Find where the given text appears and provide that cell's center as [x, y] coordinate. 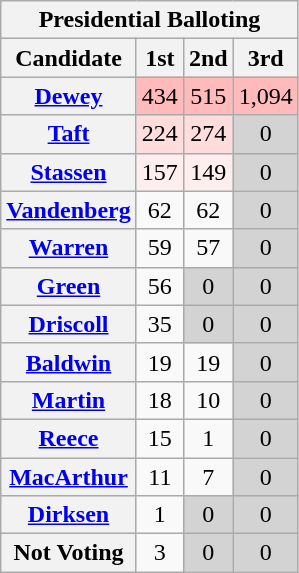
Green [69, 286]
157 [160, 172]
274 [208, 134]
18 [160, 400]
57 [208, 248]
56 [160, 286]
Presidential Balloting [150, 20]
149 [208, 172]
Baldwin [69, 362]
59 [160, 248]
1,094 [266, 96]
2nd [208, 58]
3 [160, 553]
Martin [69, 400]
Stassen [69, 172]
Dewey [69, 96]
Not Voting [69, 553]
11 [160, 477]
Vandenberg [69, 210]
224 [160, 134]
Reece [69, 438]
10 [208, 400]
515 [208, 96]
Driscoll [69, 324]
1st [160, 58]
3rd [266, 58]
Candidate [69, 58]
7 [208, 477]
Warren [69, 248]
35 [160, 324]
MacArthur [69, 477]
15 [160, 438]
434 [160, 96]
Dirksen [69, 515]
Taft [69, 134]
